Locate the cell with the specified text and output its (x, y) center coordinate. 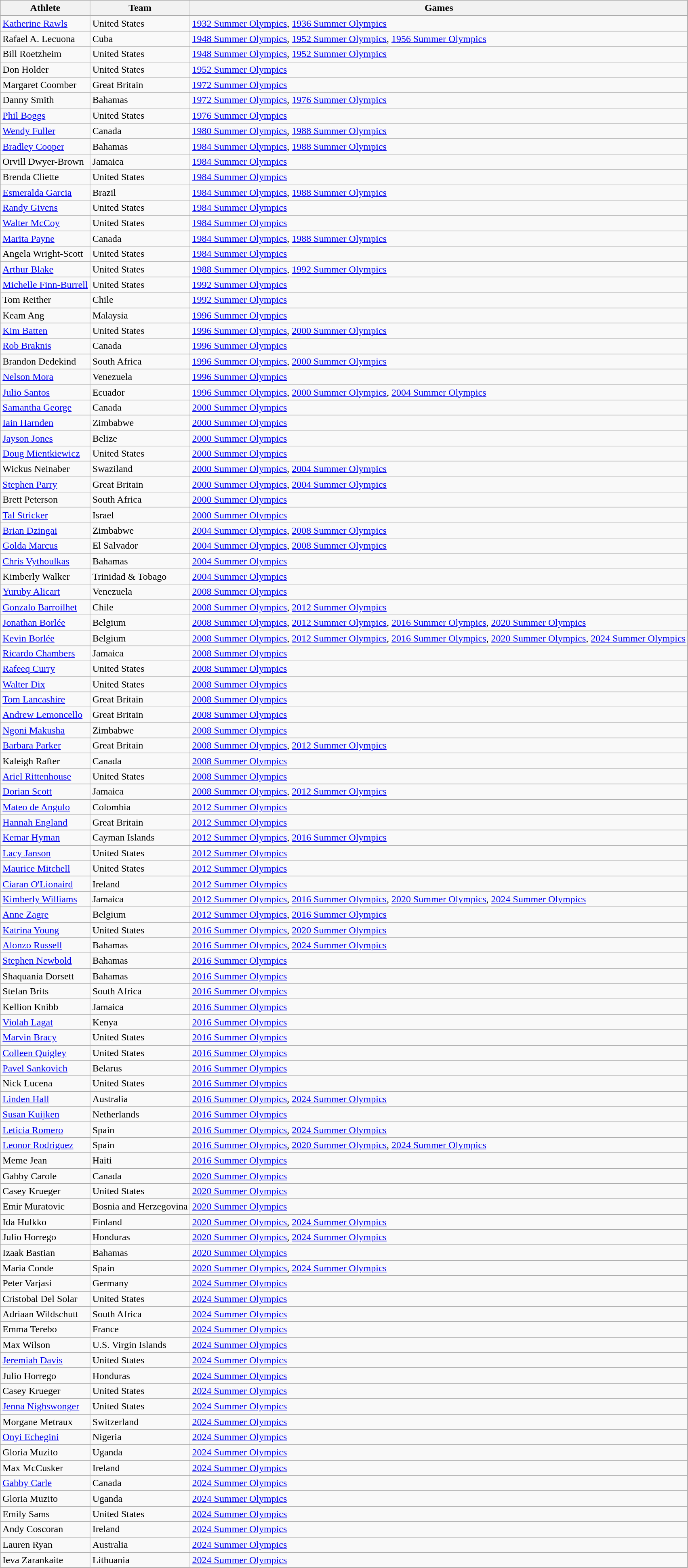
Walter Dix (45, 684)
Tom Lancashire (45, 700)
2016 Summer Olympics, 2020 Summer Olympics (439, 930)
Ciaran O'Lionaird (45, 884)
1976 Summer Olympics (439, 115)
Malaysia (140, 315)
Phil Boggs (45, 115)
Yuruby Alicart (45, 592)
Brian Dzingai (45, 530)
Wendy Fuller (45, 131)
El Salvador (140, 546)
Susan Kuijken (45, 1114)
Dorian Scott (45, 792)
Ngoni Makusha (45, 730)
Rafael A. Lecuona (45, 39)
Finland (140, 1222)
Tal Stricker (45, 515)
Marvin Bracy (45, 1038)
Wickus Neinaber (45, 469)
Brazil (140, 193)
2008 Summer Olympics, 2012 Summer Olympics, 2016 Summer Olympics, 2020 Summer Olympics (439, 623)
Katherine Rawls (45, 23)
Emily Sams (45, 1514)
Brenda Cliette (45, 177)
Athlete (45, 8)
Doug Mientkiewicz (45, 454)
Haiti (140, 1160)
Nigeria (140, 1437)
1980 Summer Olympics, 1988 Summer Olympics (439, 131)
1948 Summer Olympics, 1952 Summer Olympics, 1956 Summer Olympics (439, 39)
Stephen Newbold (45, 961)
Ariel Rittenhouse (45, 776)
Kimberly Williams (45, 899)
Stephen Parry (45, 484)
Violah Lagat (45, 1022)
Nick Lucena (45, 1084)
Emma Terebo (45, 1329)
Brandon Dedekind (45, 361)
Jonathan Borlée (45, 623)
Kellion Knibb (45, 1007)
Colleen Quigley (45, 1053)
Katrina Young (45, 930)
Angela Wright-Scott (45, 254)
Shaquania Dorsett (45, 976)
Chris Vythoulkas (45, 561)
Keam Ang (45, 315)
Iain Harnden (45, 423)
Jeremiah Davis (45, 1360)
Maria Conde (45, 1268)
Margaret Coomber (45, 85)
Rafeeq Curry (45, 669)
U.S. Virgin Islands (140, 1345)
Don Holder (45, 69)
Trinidad & Tobago (140, 576)
Linden Hall (45, 1099)
Max McCusker (45, 1468)
Belize (140, 438)
Andy Coscoran (45, 1529)
Lacy Janson (45, 853)
Max Wilson (45, 1345)
Michelle Finn-Burrell (45, 285)
1996 Summer Olympics, 2000 Summer Olympics, 2004 Summer Olympics (439, 392)
Games (439, 8)
Cayman Islands (140, 838)
Onyi Echegini (45, 1437)
Danny Smith (45, 100)
Bosnia and Herzegovina (140, 1207)
Ecuador (140, 392)
Randy Givens (45, 208)
Adriaan Wildschutt (45, 1314)
France (140, 1329)
Netherlands (140, 1114)
Colombia (140, 807)
Kim Batten (45, 331)
Switzerland (140, 1421)
Kemar Hyman (45, 838)
Nelson Mora (45, 377)
Walter McCoy (45, 223)
Cuba (140, 39)
Jayson Jones (45, 438)
Gabby Carole (45, 1176)
2012 Summer Olympics, 2016 Summer Olympics, 2020 Summer Olympics, 2024 Summer Olympics (439, 899)
Swaziland (140, 469)
2008 Summer Olympics, 2012 Summer Olympics, 2016 Summer Olympics, 2020 Summer Olympics, 2024 Summer Olympics (439, 638)
Belarus (140, 1068)
Gonzalo Barroilhet (45, 607)
Jenna Nighswonger (45, 1406)
Anne Zagre (45, 914)
Brett Peterson (45, 500)
1952 Summer Olympics (439, 69)
Hannah England (45, 822)
Barbara Parker (45, 746)
Lauren Ryan (45, 1545)
Samantha George (45, 407)
Golda Marcus (45, 546)
Rob Braknis (45, 346)
Orvill Dwyer-Brown (45, 161)
Izaak Bastian (45, 1253)
Arthur Blake (45, 269)
Israel (140, 515)
Ida Hulkko (45, 1222)
Peter Varjasi (45, 1283)
Lithuania (140, 1560)
Bradley Cooper (45, 146)
Kimberly Walker (45, 576)
1988 Summer Olympics, 1992 Summer Olympics (439, 269)
Tom Reither (45, 300)
Kaleigh Rafter (45, 761)
Andrew Lemoncello (45, 715)
Ieva Zarankaite (45, 1560)
Emir Muratovic (45, 1207)
Ricardo Chambers (45, 653)
Bill Roetzheim (45, 54)
1932 Summer Olympics, 1936 Summer Olympics (439, 23)
Pavel Sankovich (45, 1068)
Julio Santos (45, 392)
1948 Summer Olympics, 1952 Summer Olympics (439, 54)
1972 Summer Olympics (439, 85)
Meme Jean (45, 1160)
Leticia Romero (45, 1130)
Leonor Rodriguez (45, 1145)
Esmeralda Garcia (45, 193)
Kenya (140, 1022)
Alonzo Russell (45, 945)
Stefan Brits (45, 992)
Gabby Carle (45, 1483)
1972 Summer Olympics, 1976 Summer Olympics (439, 100)
Kevin Borlée (45, 638)
Maurice Mitchell (45, 868)
Team (140, 8)
Morgane Metraux (45, 1421)
Germany (140, 1283)
Mateo de Angulo (45, 807)
Marita Payne (45, 239)
2016 Summer Olympics, 2020 Summer Olympics, 2024 Summer Olympics (439, 1145)
Cristobal Del Solar (45, 1299)
